Locate the cell with the specified text and output its [X, Y] center coordinate. 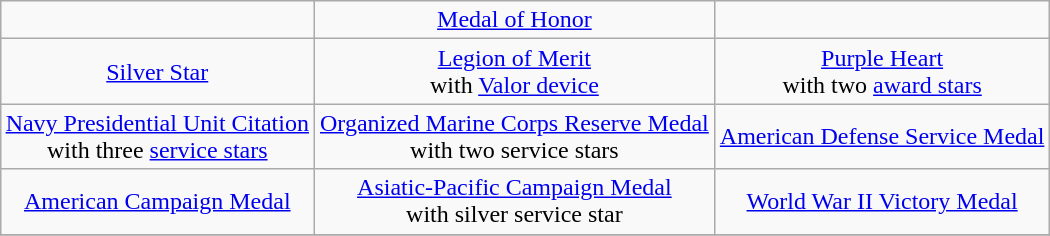
Organized Marine Corps Reserve Medal with two service stars [514, 136]
Asiatic-Pacific Campaign Medal with silver service star [514, 202]
World War II Victory Medal [882, 202]
Medal of Honor [514, 20]
Navy Presidential Unit Citation with three service stars [157, 136]
American Campaign Medal [157, 202]
Purple Heartwith two award stars [882, 72]
American Defense Service Medal [882, 136]
Legion of Meritwith Valor device [514, 72]
Silver Star [157, 72]
